Scan for the cell matching the given text and deliver its [X, Y] coordinate at center. 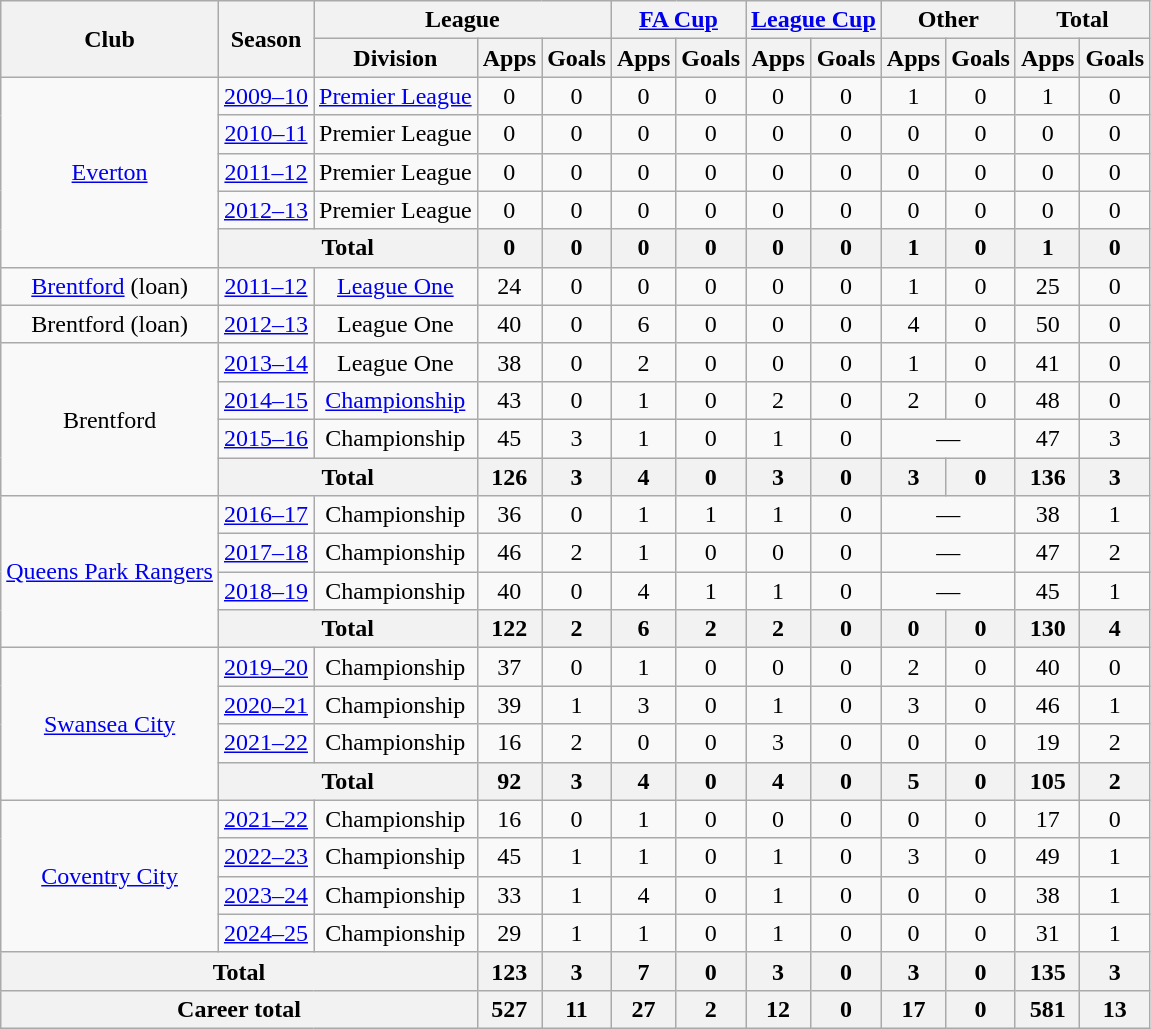
League Cup [814, 20]
122 [509, 629]
25 [1047, 286]
105 [1047, 781]
581 [1047, 1009]
2010–11 [266, 134]
FA Cup [678, 20]
27 [643, 1009]
2014–15 [266, 400]
2022–23 [266, 857]
2019–20 [266, 667]
527 [509, 1009]
Season [266, 39]
5 [913, 781]
31 [1047, 933]
2023–24 [266, 895]
2017–18 [266, 553]
Career total [239, 1009]
2013–14 [266, 362]
Brentford [110, 419]
2018–19 [266, 591]
Coventry City [110, 876]
2020–21 [266, 705]
Division [396, 58]
49 [1047, 857]
24 [509, 286]
50 [1047, 324]
Other [948, 20]
41 [1047, 362]
135 [1047, 971]
7 [643, 971]
Queens Park Rangers [110, 572]
36 [509, 515]
League [463, 20]
123 [509, 971]
130 [1047, 629]
136 [1047, 477]
39 [509, 705]
92 [509, 781]
Swansea City [110, 724]
Club [110, 39]
29 [509, 933]
19 [1047, 743]
12 [778, 1009]
33 [509, 895]
Everton [110, 172]
2015–16 [266, 438]
37 [509, 667]
2009–10 [266, 96]
48 [1047, 400]
2024–25 [266, 933]
2016–17 [266, 515]
126 [509, 477]
13 [1115, 1009]
11 [577, 1009]
43 [509, 400]
